Scan for the cell matching the given text and deliver its [X, Y] coordinate at center. 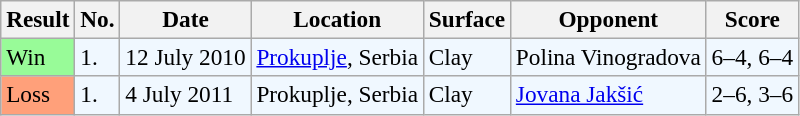
Date [186, 19]
Loss [38, 95]
Jovana Jakšić [608, 95]
Result [38, 19]
Score [752, 19]
No. [98, 19]
4 July 2011 [186, 95]
12 July 2010 [186, 57]
2–6, 3–6 [752, 95]
Surface [466, 19]
Location [337, 19]
Win [38, 57]
Polina Vinogradova [608, 57]
6–4, 6–4 [752, 57]
Opponent [608, 19]
